Find where the given text appears and provide that cell's center as (X, Y) coordinate. 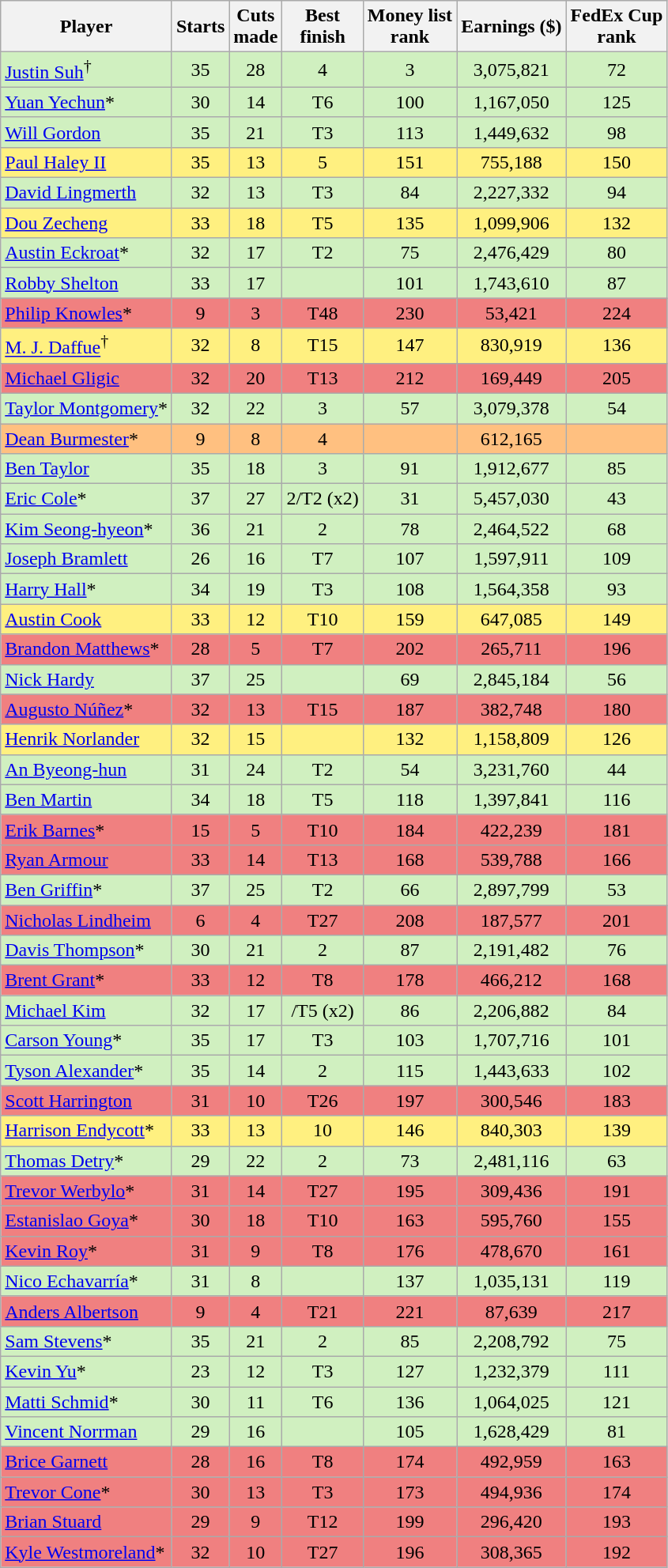
1,443,633 (511, 1071)
Ben Taylor (87, 469)
217 (617, 1311)
86 (409, 1011)
M. J. Daffue† (87, 346)
Austin Cook (87, 619)
2,464,522 (511, 529)
Harry Hall* (87, 589)
178 (409, 980)
195 (409, 1191)
118 (409, 799)
91 (409, 469)
105 (409, 1432)
1,158,809 (511, 739)
181 (617, 829)
202 (409, 649)
125 (617, 102)
Vincent Norrman (87, 1432)
T21 (323, 1311)
Davis Thompson* (87, 950)
Thomas Detry* (87, 1161)
Bestfinish (323, 27)
98 (617, 132)
108 (409, 589)
422,239 (511, 829)
126 (617, 739)
Kim Seong-hyeon* (87, 529)
53,421 (511, 313)
151 (409, 162)
Philip Knowles* (87, 313)
1,035,131 (511, 1281)
Brandon Matthews* (87, 649)
149 (617, 619)
6 (200, 920)
Paul Haley II (87, 162)
Ryan Armour (87, 860)
187,577 (511, 920)
155 (617, 1221)
Harrison Endycott* (87, 1131)
Austin Eckroat* (87, 253)
1,449,632 (511, 132)
/T5 (x2) (323, 1011)
1,628,429 (511, 1432)
81 (617, 1432)
135 (409, 223)
3,075,821 (511, 70)
T48 (323, 313)
Brent Grant* (87, 980)
595,760 (511, 1221)
1,597,911 (511, 559)
205 (617, 378)
2,227,332 (511, 193)
5,457,030 (511, 499)
78 (409, 529)
2/T2 (x2) (323, 499)
Augusto Núñez* (87, 709)
539,788 (511, 860)
208 (409, 920)
2,206,882 (511, 1011)
127 (409, 1371)
53 (617, 890)
Erik Barnes* (87, 829)
192 (617, 1552)
Ben Martin (87, 799)
1,707,716 (511, 1041)
Scott Harrington (87, 1101)
20 (256, 378)
19 (256, 589)
Trevor Cone* (87, 1492)
166 (617, 860)
169,449 (511, 378)
44 (617, 769)
72 (617, 70)
116 (617, 799)
94 (617, 193)
24 (256, 769)
107 (409, 559)
2,476,429 (511, 253)
150 (617, 162)
1,099,906 (511, 223)
103 (409, 1041)
Henrik Norlander (87, 739)
Nick Hardy (87, 679)
Brice Garnett (87, 1462)
66 (409, 890)
100 (409, 102)
Trevor Werbylo* (87, 1191)
Eric Cole* (87, 499)
93 (617, 589)
Kyle Westmoreland* (87, 1552)
492,959 (511, 1462)
111 (617, 1371)
1,167,050 (511, 102)
1,232,379 (511, 1371)
Dean Burmester* (87, 439)
1,397,841 (511, 799)
Anders Albertson (87, 1311)
57 (409, 408)
191 (617, 1191)
Justin Suh† (87, 70)
Joseph Bramlett (87, 559)
2,208,792 (511, 1341)
199 (409, 1522)
212 (409, 378)
Matti Schmid* (87, 1402)
3,231,760 (511, 769)
1,564,358 (511, 589)
113 (409, 132)
840,303 (511, 1131)
201 (617, 920)
Cutsmade (256, 27)
173 (409, 1492)
Earnings ($) (511, 27)
David Lingmerth (87, 193)
Brian Stuard (87, 1522)
Michael Gligic (87, 378)
159 (409, 619)
Ben Griffin* (87, 890)
63 (617, 1161)
121 (617, 1402)
230 (409, 313)
An Byeong-hun (87, 769)
Kevin Yu* (87, 1371)
T12 (323, 1522)
68 (617, 529)
494,936 (511, 1492)
80 (617, 253)
Dou Zecheng (87, 223)
755,188 (511, 162)
466,212 (511, 980)
Robby Shelton (87, 283)
830,919 (511, 346)
308,365 (511, 1552)
27 (256, 499)
56 (617, 679)
3,079,378 (511, 408)
26 (200, 559)
23 (200, 1371)
197 (409, 1101)
146 (409, 1131)
73 (409, 1161)
1,064,025 (511, 1402)
309,436 (511, 1191)
2,845,184 (511, 679)
Nicholas Lindheim (87, 920)
Carson Young* (87, 1041)
115 (409, 1071)
11 (256, 1402)
647,085 (511, 619)
Tyson Alexander* (87, 1071)
FedEx Cuprank (617, 27)
176 (409, 1251)
2,191,482 (511, 950)
Will Gordon (87, 132)
1,743,610 (511, 283)
137 (409, 1281)
180 (617, 709)
183 (617, 1101)
Player (87, 27)
1,912,677 (511, 469)
Taylor Montgomery* (87, 408)
139 (617, 1131)
102 (617, 1071)
76 (617, 950)
109 (617, 559)
2,481,116 (511, 1161)
478,670 (511, 1251)
224 (617, 313)
43 (617, 499)
Kevin Roy* (87, 1251)
Money listrank (409, 27)
119 (617, 1281)
612,165 (511, 439)
Nico Echavarría* (87, 1281)
Sam Stevens* (87, 1341)
2,897,799 (511, 890)
187 (409, 709)
221 (409, 1311)
382,748 (511, 709)
87,639 (511, 1311)
184 (409, 829)
36 (200, 529)
265,711 (511, 649)
296,420 (511, 1522)
161 (617, 1251)
147 (409, 346)
Starts (200, 27)
Yuan Yechun* (87, 102)
Estanislao Goya* (87, 1221)
Michael Kim (87, 1011)
69 (409, 679)
T26 (323, 1101)
300,546 (511, 1101)
193 (617, 1522)
